Return the [X, Y] coordinate for the center point of the cell that contains the specified text.  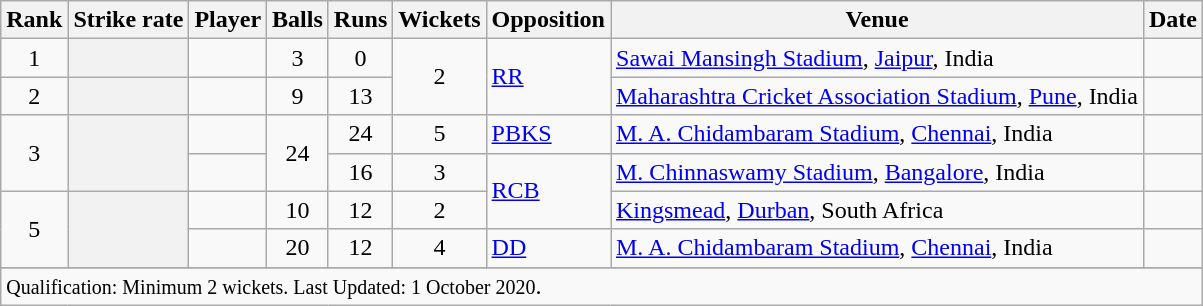
10 [298, 210]
Rank [34, 20]
Runs [360, 20]
Player [228, 20]
Strike rate [128, 20]
PBKS [548, 134]
Sawai Mansingh Stadium, Jaipur, India [876, 58]
20 [298, 248]
9 [298, 96]
Venue [876, 20]
RCB [548, 191]
Opposition [548, 20]
Date [1172, 20]
0 [360, 58]
RR [548, 77]
Maharashtra Cricket Association Stadium, Pune, India [876, 96]
DD [548, 248]
16 [360, 172]
Qualification: Minimum 2 wickets. Last Updated: 1 October 2020. [602, 286]
4 [440, 248]
Kingsmead, Durban, South Africa [876, 210]
13 [360, 96]
1 [34, 58]
M. Chinnaswamy Stadium, Bangalore, India [876, 172]
Wickets [440, 20]
Balls [298, 20]
